Scan for the cell matching the given text and deliver its [X, Y] coordinate at center. 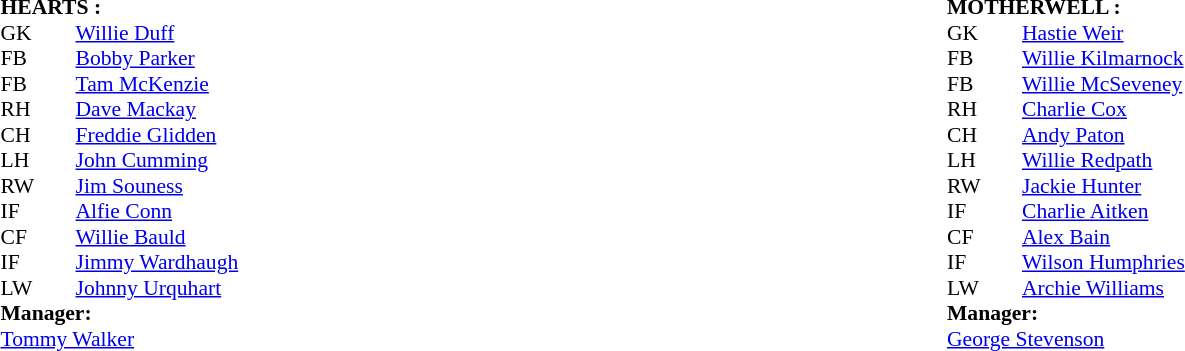
Alfie Conn [158, 211]
Archie Williams [1104, 288]
Tam McKenzie [158, 84]
Jim Souness [158, 186]
Freddie Glidden [158, 135]
Willie Kilmarnock [1104, 59]
Dave Mackay [158, 109]
Willie Duff [158, 33]
Jimmy Wardhaugh [158, 263]
Wilson Humphries [1104, 263]
Willie McSeveney [1104, 84]
Johnny Urquhart [158, 288]
John Cumming [158, 161]
Andy Paton [1104, 135]
Willie Bauld [158, 237]
Charlie Aitken [1104, 211]
Jackie Hunter [1104, 186]
Hastie Weir [1104, 33]
Alex Bain [1104, 237]
Charlie Cox [1104, 109]
Willie Redpath [1104, 161]
Bobby Parker [158, 59]
